Determine the [x, y] coordinate at the center of the cell enclosing the given text.  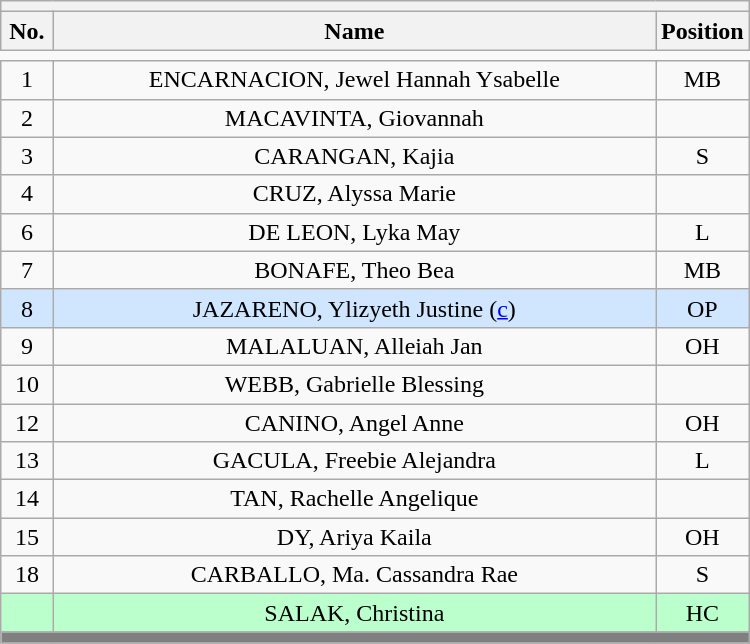
13 [27, 461]
DY, Ariya Kaila [354, 537]
15 [27, 537]
TAN, Rachelle Angelique [354, 499]
4 [27, 194]
DE LEON, Lyka May [354, 232]
CANINO, Angel Anne [354, 423]
8 [27, 308]
BONAFE, Theo Bea [354, 270]
Position [703, 31]
OP [703, 308]
2 [27, 118]
WEBB, Gabrielle Blessing [354, 384]
GACULA, Freebie Alejandra [354, 461]
CARANGAN, Kajia [354, 156]
18 [27, 575]
HC [703, 613]
JAZARENO, Ylizyeth Justine (c) [354, 308]
7 [27, 270]
CRUZ, Alyssa Marie [354, 194]
CARBALLO, Ma. Cassandra Rae [354, 575]
10 [27, 384]
MALALUAN, Alleiah Jan [354, 346]
12 [27, 423]
1 [27, 80]
Name [354, 31]
3 [27, 156]
No. [27, 31]
SALAK, Christina [354, 613]
ENCARNACION, Jewel Hannah Ysabelle [354, 80]
MACAVINTA, Giovannah [354, 118]
9 [27, 346]
14 [27, 499]
6 [27, 232]
